Scan for the cell matching the given text and deliver its (x, y) coordinate at center. 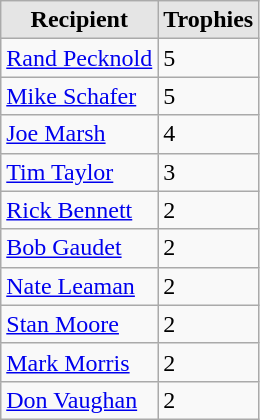
Bob Gaudet (80, 248)
Rand Pecknold (80, 58)
4 (208, 134)
Mike Schafer (80, 96)
Recipient (80, 20)
3 (208, 172)
Nate Leaman (80, 286)
Trophies (208, 20)
Don Vaughan (80, 400)
Mark Morris (80, 362)
Stan Moore (80, 324)
Joe Marsh (80, 134)
Rick Bennett (80, 210)
Tim Taylor (80, 172)
